Search for the cell housing the specified text and yield its (x, y) center coordinate. 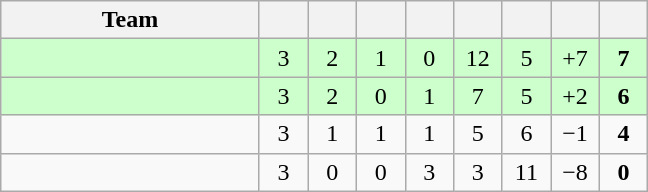
+7 (576, 58)
4 (624, 134)
+2 (576, 96)
11 (526, 172)
Team (130, 20)
−1 (576, 134)
12 (478, 58)
−8 (576, 172)
